Determine the (x, y) coordinate at the center of the cell enclosing the given text.  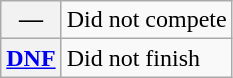
Did not compete (146, 20)
DNF (31, 58)
— (31, 20)
Did not finish (146, 58)
